Capture the cell that displays the provided text and extract its [x, y] central coordinate. 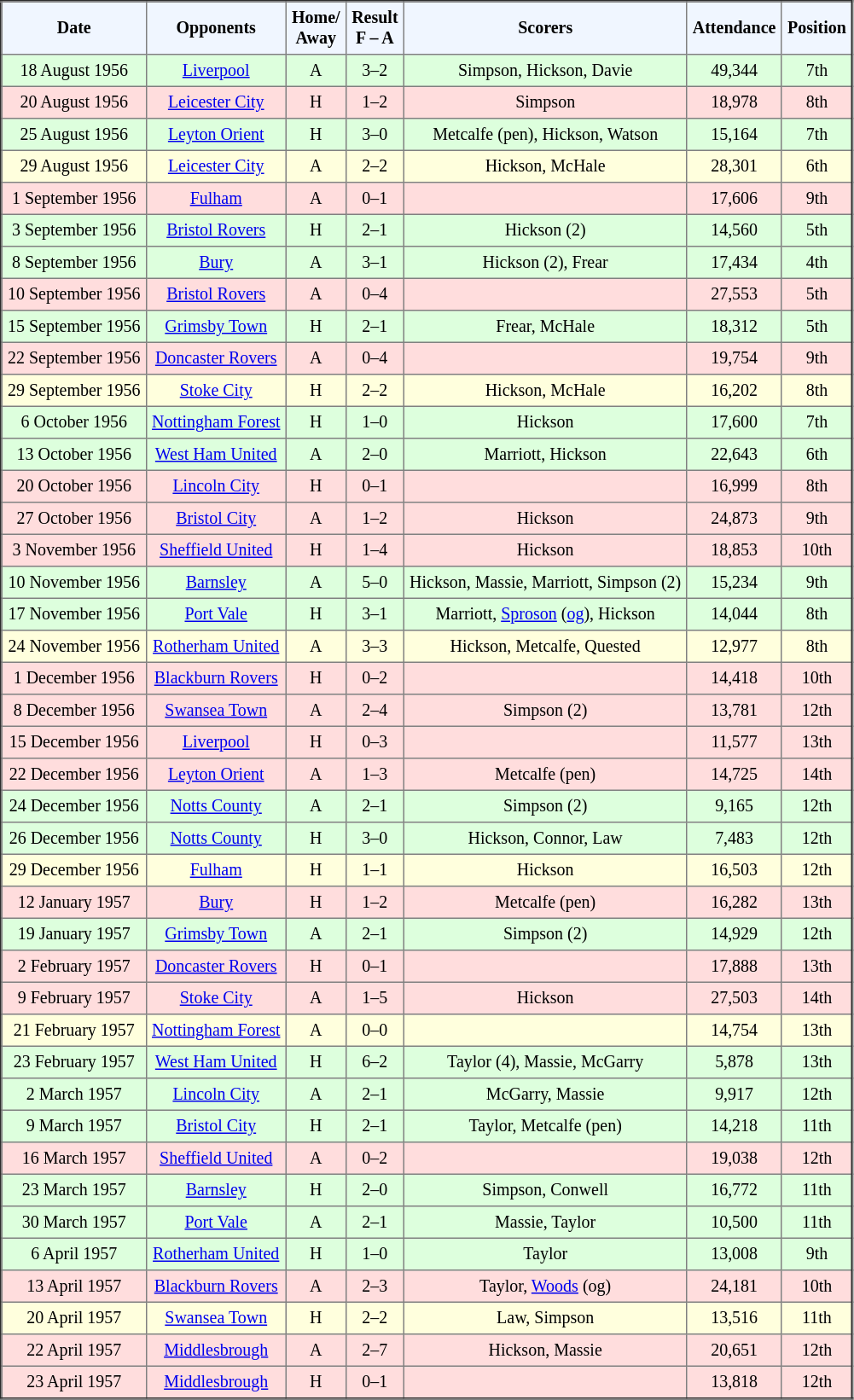
18,978 [734, 102]
0–3 [375, 742]
16,999 [734, 486]
20 August 1956 [74, 102]
Marriott, Sproson (og), Hickson [545, 614]
15 September 1956 [74, 327]
0–0 [375, 1031]
13,008 [734, 1254]
24 December 1956 [74, 806]
Taylor (4), Massie, McGarry [545, 1062]
13,516 [734, 1318]
27 October 1956 [74, 519]
28,301 [734, 166]
Massie, Taylor [545, 1223]
19,038 [734, 1159]
23 February 1957 [74, 1062]
Date [74, 28]
Law, Simpson [545, 1318]
14,754 [734, 1031]
15,164 [734, 135]
Taylor [545, 1254]
Hickson, Massie, Marriott, Simpson (2) [545, 583]
3–2 [375, 71]
3–3 [375, 647]
18,853 [734, 550]
2–3 [375, 1287]
19,754 [734, 358]
Home/Away [316, 28]
22 December 1956 [74, 775]
1–4 [375, 550]
1 September 1956 [74, 199]
Hickson (2), Frear [545, 263]
Simpson [545, 102]
6 October 1956 [74, 422]
24,873 [734, 519]
23 April 1957 [74, 1382]
Marriott, Hickson [545, 455]
Hickson, Massie [545, 1351]
29 August 1956 [74, 166]
2 March 1957 [74, 1095]
Attendance [734, 28]
2 February 1957 [74, 967]
22 September 1956 [74, 358]
26 December 1956 [74, 839]
13,781 [734, 711]
McGarry, Massie [545, 1095]
Position [817, 28]
Hickson, Connor, Law [545, 839]
12,977 [734, 647]
16,772 [734, 1190]
20 October 1956 [74, 486]
10,500 [734, 1223]
9 February 1957 [74, 998]
16 March 1957 [74, 1159]
25 August 1956 [74, 135]
4th [817, 263]
11,577 [734, 742]
24,181 [734, 1287]
9,165 [734, 806]
13 April 1957 [74, 1287]
Hickson, Metcalfe, Quested [545, 647]
16,202 [734, 391]
16,282 [734, 903]
2–4 [375, 711]
6 April 1957 [74, 1254]
Frear, McHale [545, 327]
14,044 [734, 614]
8 September 1956 [74, 263]
20,651 [734, 1351]
ResultF – A [375, 28]
10 September 1956 [74, 294]
2–7 [375, 1351]
13 October 1956 [74, 455]
17,888 [734, 967]
16,503 [734, 870]
12 January 1957 [74, 903]
8 December 1956 [74, 711]
Metcalfe (pen), Hickson, Watson [545, 135]
10 November 1956 [74, 583]
14,218 [734, 1126]
17,606 [734, 199]
9 March 1957 [74, 1126]
27,553 [734, 294]
1–5 [375, 998]
30 March 1957 [74, 1223]
17,600 [734, 422]
6–2 [375, 1062]
17,434 [734, 263]
Simpson, Hickson, Davie [545, 71]
24 November 1956 [74, 647]
Scorers [545, 28]
5–0 [375, 583]
22 April 1957 [74, 1351]
23 March 1957 [74, 1190]
9,917 [734, 1095]
Hickson (2) [545, 230]
1–3 [375, 775]
Taylor, Woods (og) [545, 1287]
7,483 [734, 839]
5,878 [734, 1062]
21 February 1957 [74, 1031]
49,344 [734, 71]
Opponents [216, 28]
20 April 1957 [74, 1318]
29 September 1956 [74, 391]
22,643 [734, 455]
18 August 1956 [74, 71]
Simpson, Conwell [545, 1190]
19 January 1957 [74, 934]
27,503 [734, 998]
3 November 1956 [74, 550]
14,725 [734, 775]
1 December 1956 [74, 678]
1–1 [375, 870]
14,418 [734, 678]
17 November 1956 [74, 614]
29 December 1956 [74, 870]
13,818 [734, 1382]
18,312 [734, 327]
3 September 1956 [74, 230]
15,234 [734, 583]
14,929 [734, 934]
14,560 [734, 230]
Taylor, Metcalfe (pen) [545, 1126]
15 December 1956 [74, 742]
